For the text-containing cell, return its midpoint in [X, Y] coordinate format. 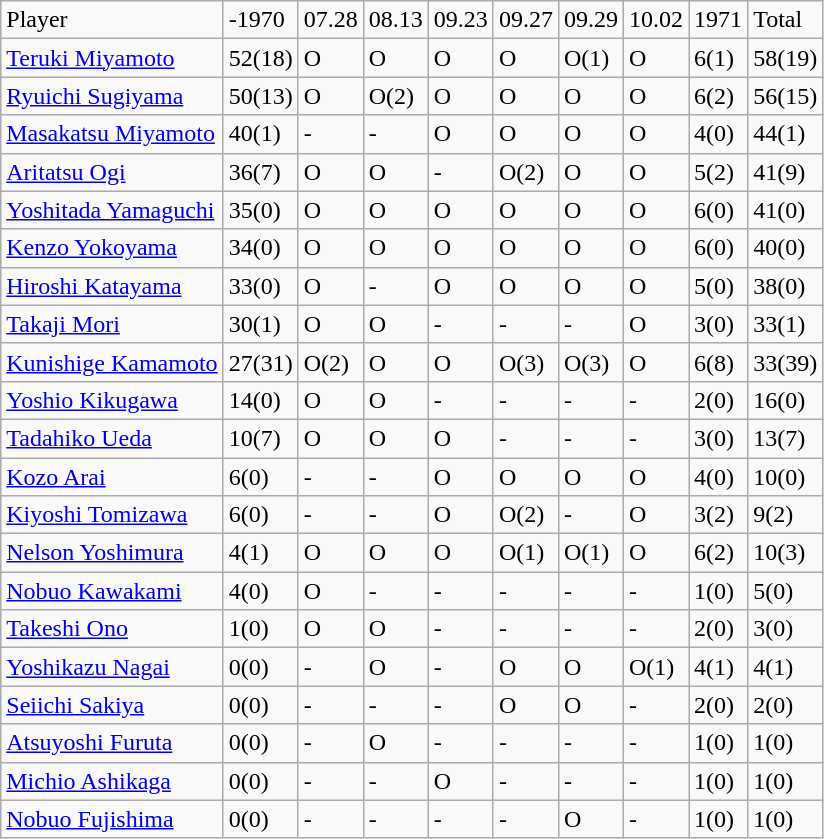
40(1) [260, 134]
Atsuyoshi Furuta [112, 743]
Takeshi Ono [112, 629]
Nelson Yoshimura [112, 553]
07.28 [330, 20]
Teruki Miyamoto [112, 58]
34(0) [260, 248]
Hiroshi Katayama [112, 286]
Tadahiko Ueda [112, 438]
56(15) [786, 96]
33(39) [786, 362]
41(0) [786, 210]
13(7) [786, 438]
08.13 [396, 20]
Aritatsu Ogi [112, 172]
Nobuo Fujishima [112, 819]
10(0) [786, 477]
36(7) [260, 172]
Ryuichi Sugiyama [112, 96]
44(1) [786, 134]
Michio Ashikaga [112, 781]
5(2) [718, 172]
16(0) [786, 400]
9(2) [786, 515]
-1970 [260, 20]
Kunishige Kamamoto [112, 362]
Player [112, 20]
Yoshitada Yamaguchi [112, 210]
09.23 [460, 20]
Takaji Mori [112, 324]
Seiichi Sakiya [112, 705]
Yoshikazu Nagai [112, 667]
38(0) [786, 286]
09.27 [526, 20]
Nobuo Kawakami [112, 591]
3(2) [718, 515]
58(19) [786, 58]
35(0) [260, 210]
Kenzo Yokoyama [112, 248]
50(13) [260, 96]
Masakatsu Miyamoto [112, 134]
09.29 [590, 20]
Total [786, 20]
10(3) [786, 553]
Kiyoshi Tomizawa [112, 515]
27(31) [260, 362]
10(7) [260, 438]
33(0) [260, 286]
1971 [718, 20]
52(18) [260, 58]
Kozo Arai [112, 477]
6(1) [718, 58]
33(1) [786, 324]
40(0) [786, 248]
41(9) [786, 172]
6(8) [718, 362]
14(0) [260, 400]
30(1) [260, 324]
10.02 [656, 20]
Yoshio Kikugawa [112, 400]
